Scan for the cell matching the given text and deliver its (X, Y) coordinate at center. 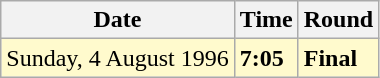
Time (266, 20)
Date (118, 20)
Final (338, 58)
Sunday, 4 August 1996 (118, 58)
7:05 (266, 58)
Round (338, 20)
